Locate the cell with the specified text and output its (x, y) center coordinate. 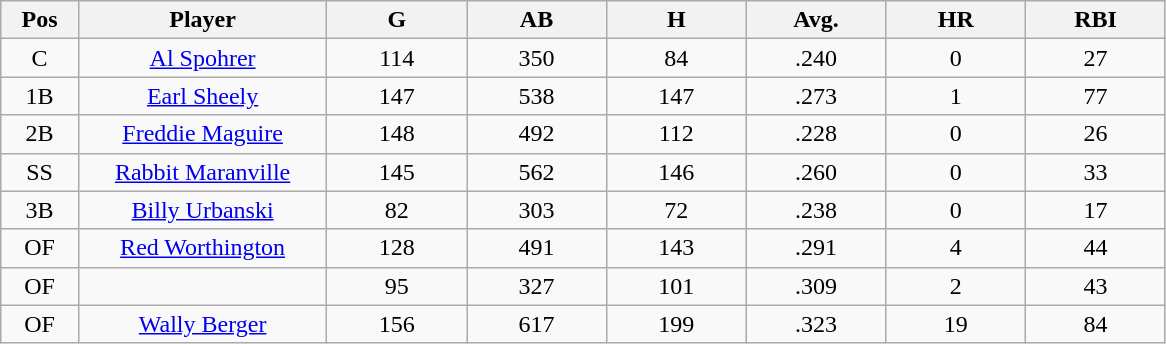
43 (1096, 286)
26 (1096, 134)
146 (676, 172)
2 (956, 286)
95 (397, 286)
112 (676, 134)
Avg. (816, 20)
.291 (816, 248)
SS (40, 172)
77 (1096, 96)
327 (537, 286)
Wally Berger (202, 324)
.273 (816, 96)
Earl Sheely (202, 96)
143 (676, 248)
.323 (816, 324)
H (676, 20)
HR (956, 20)
.238 (816, 210)
82 (397, 210)
Rabbit Maranville (202, 172)
AB (537, 20)
492 (537, 134)
350 (537, 58)
72 (676, 210)
Red Worthington (202, 248)
148 (397, 134)
617 (537, 324)
Al Spohrer (202, 58)
Pos (40, 20)
303 (537, 210)
.228 (816, 134)
156 (397, 324)
RBI (1096, 20)
491 (537, 248)
C (40, 58)
Freddie Maguire (202, 134)
4 (956, 248)
.260 (816, 172)
128 (397, 248)
114 (397, 58)
.309 (816, 286)
19 (956, 324)
145 (397, 172)
44 (1096, 248)
27 (1096, 58)
1B (40, 96)
199 (676, 324)
33 (1096, 172)
G (397, 20)
1 (956, 96)
17 (1096, 210)
562 (537, 172)
2B (40, 134)
3B (40, 210)
Player (202, 20)
.240 (816, 58)
101 (676, 286)
538 (537, 96)
Billy Urbanski (202, 210)
